Identify which cell holds the provided text, then report its [x, y] central coordinate. 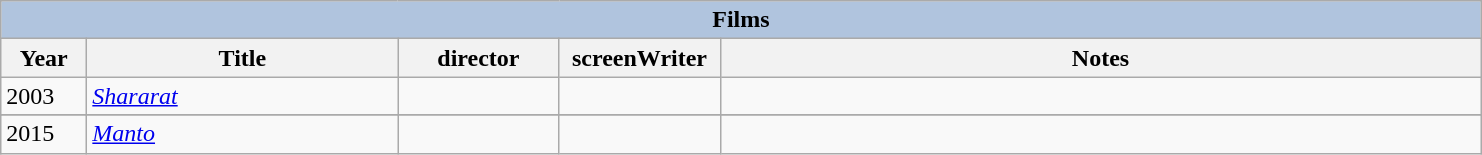
Manto [242, 134]
2015 [44, 134]
director [478, 58]
Notes [1100, 58]
Films [741, 20]
Year [44, 58]
Title [242, 58]
screenWriter [640, 58]
2003 [44, 96]
Shararat [242, 96]
